Scan for the cell matching the given text and deliver its [X, Y] coordinate at center. 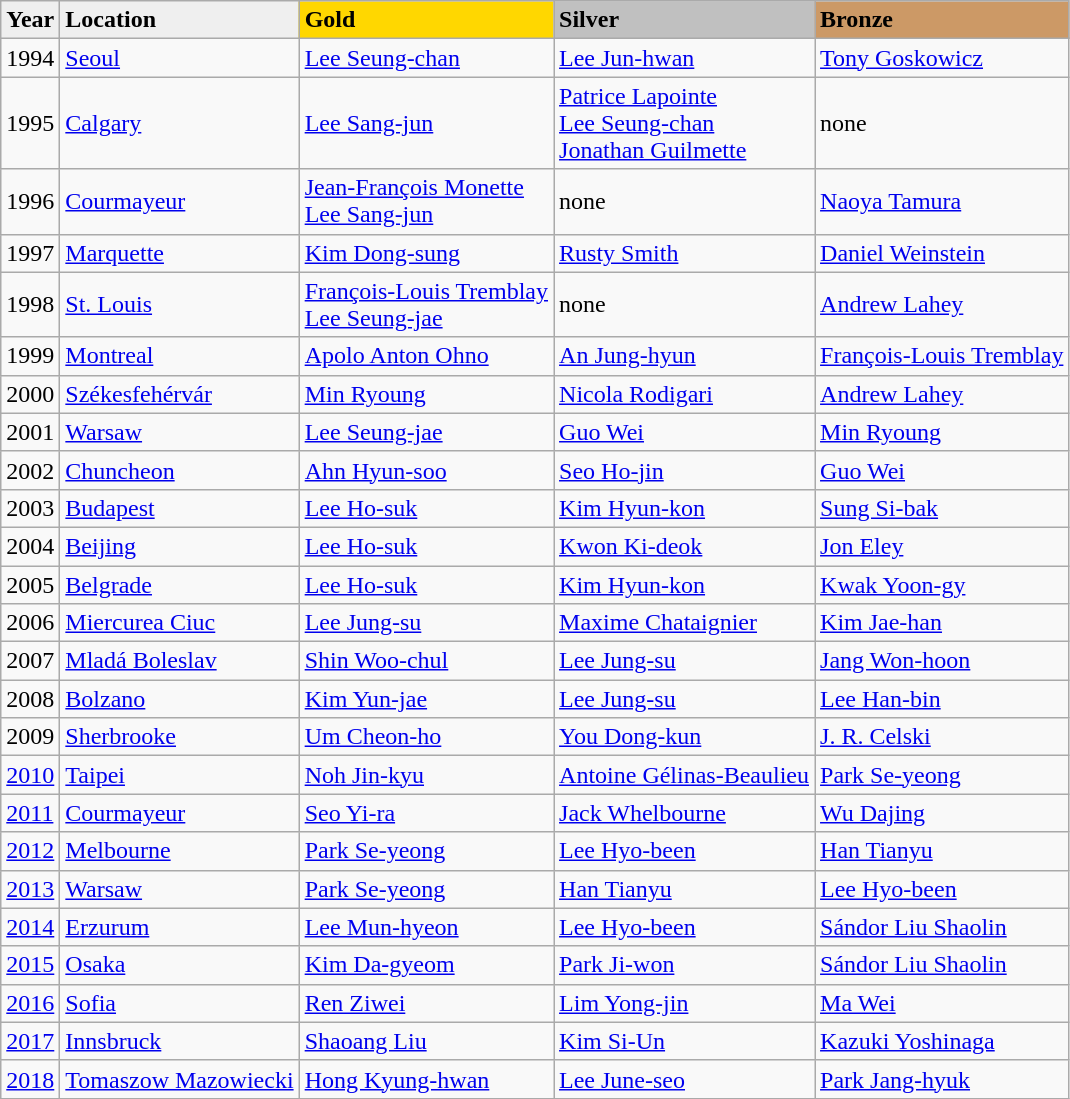
Patrice Lapointe Lee Seung-chan Jonathan Guilmette [684, 123]
2010 [30, 775]
Gold [426, 20]
2015 [30, 965]
Innsbruck [180, 1041]
You Dong-kun [684, 737]
Erzurum [180, 927]
Seoul [180, 58]
Daniel Weinstein [942, 253]
2000 [30, 394]
St. Louis [180, 304]
Calgary [180, 123]
Lee Mun-hyeon [426, 927]
1999 [30, 356]
2003 [30, 508]
Sung Si-bak [942, 508]
Park Jang-hyuk [942, 1079]
Taipei [180, 775]
Kim Yun-jae [426, 699]
J. R. Celski [942, 737]
Bolzano [180, 699]
Lee Han-bin [942, 699]
Maxime Chataignier [684, 623]
Antoine Gélinas-Beaulieu [684, 775]
Nicola Rodigari [684, 394]
Jon Eley [942, 546]
2001 [30, 432]
Ahn Hyun-soo [426, 470]
2013 [30, 889]
Tomaszow Mazowiecki [180, 1079]
Belgrade [180, 585]
Silver [684, 20]
Lee June-seo [684, 1079]
1998 [30, 304]
Lee Jun-hwan [684, 58]
Naoya Tamura [942, 202]
Melbourne [180, 851]
Bronze [942, 20]
Kim Si-Un [684, 1041]
2012 [30, 851]
Sofia [180, 1003]
Montreal [180, 356]
2004 [30, 546]
1997 [30, 253]
Seo Yi-ra [426, 813]
Shaoang Liu [426, 1041]
Marquette [180, 253]
Jean-François Monette Lee Sang-jun [426, 202]
Lee Seung-jae [426, 432]
Ma Wei [942, 1003]
Lim Yong-jin [684, 1003]
2006 [30, 623]
Seo Ho-jin [684, 470]
Year [30, 20]
Székesfehérvár [180, 394]
Osaka [180, 965]
Lee Sang-jun [426, 123]
Beijing [180, 546]
2014 [30, 927]
2005 [30, 585]
1995 [30, 123]
Miercurea Ciuc [180, 623]
Kwon Ki-deok [684, 546]
An Jung-hyun [684, 356]
Kim Jae-han [942, 623]
Jack Whelbourne [684, 813]
Wu Dajing [942, 813]
Kim Da-gyeom [426, 965]
François-Louis Tremblay [942, 356]
Jang Won-hoon [942, 661]
1996 [30, 202]
1994 [30, 58]
Hong Kyung-hwan [426, 1079]
Lee Seung-chan [426, 58]
Kazuki Yoshinaga [942, 1041]
Rusty Smith [684, 253]
2016 [30, 1003]
2009 [30, 737]
Sherbrooke [180, 737]
2018 [30, 1079]
Noh Jin-kyu [426, 775]
Shin Woo-chul [426, 661]
François-Louis Tremblay Lee Seung-jae [426, 304]
2002 [30, 470]
Apolo Anton Ohno [426, 356]
2011 [30, 813]
2008 [30, 699]
Kim Dong-sung [426, 253]
2007 [30, 661]
2017 [30, 1041]
Mladá Boleslav [180, 661]
Budapest [180, 508]
Location [180, 20]
Tony Goskowicz [942, 58]
Park Ji-won [684, 965]
Um Cheon-ho [426, 737]
Ren Ziwei [426, 1003]
Kwak Yoon-gy [942, 585]
Chuncheon [180, 470]
